Detect which cell encompasses the target text, then output its [x, y] center coordinate. 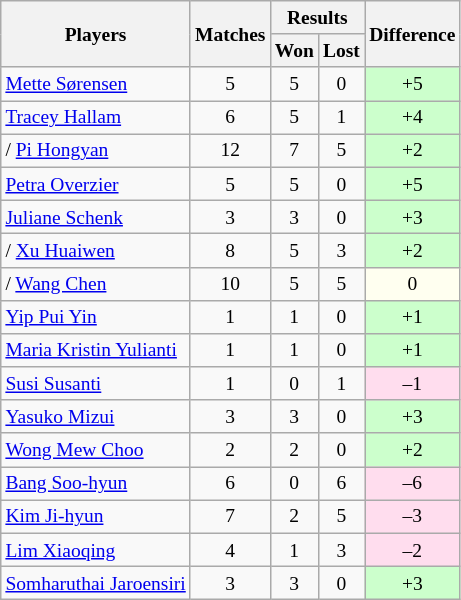
Lim Xiaoqing [96, 550]
Players [96, 34]
10 [230, 284]
Results [317, 18]
Difference [412, 34]
12 [230, 150]
Tracey Hallam [96, 118]
Yasuko Mizui [96, 416]
+4 [412, 118]
Bang Soo-hyun [96, 484]
Maria Kristin Yulianti [96, 350]
/ Wang Chen [96, 284]
/ Pi Hongyan [96, 150]
–2 [412, 550]
4 [230, 550]
Juliane Schenk [96, 216]
/ Xu Huaiwen [96, 250]
–6 [412, 484]
Lost [341, 50]
8 [230, 250]
Susi Susanti [96, 384]
Kim Ji-hyun [96, 516]
Wong Mew Choo [96, 450]
Won [294, 50]
–3 [412, 516]
–1 [412, 384]
Petra Overzier [96, 184]
Somharuthai Jaroensiri [96, 584]
Yip Pui Yin [96, 316]
Mette Sørensen [96, 84]
Matches [230, 34]
